Determine the (x, y) coordinate at the center of the cell enclosing the given text.  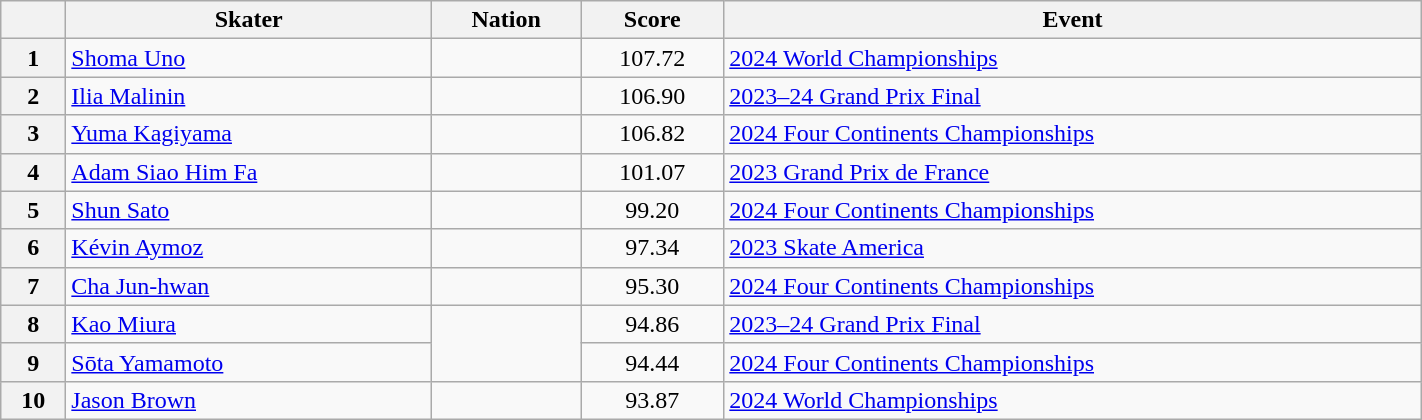
Nation (506, 20)
95.30 (652, 286)
Skater (249, 20)
93.87 (652, 400)
Ilia Malinin (249, 96)
2023 Skate America (1072, 248)
Jason Brown (249, 400)
94.86 (652, 324)
3 (34, 134)
Yuma Kagiyama (249, 134)
2023 Grand Prix de France (1072, 172)
106.82 (652, 134)
10 (34, 400)
Event (1072, 20)
Sōta Yamamoto (249, 362)
Shun Sato (249, 210)
97.34 (652, 248)
107.72 (652, 58)
4 (34, 172)
Kévin Aymoz (249, 248)
5 (34, 210)
9 (34, 362)
94.44 (652, 362)
6 (34, 248)
2 (34, 96)
1 (34, 58)
106.90 (652, 96)
Shoma Uno (249, 58)
Adam Siao Him Fa (249, 172)
Kao Miura (249, 324)
8 (34, 324)
Score (652, 20)
101.07 (652, 172)
99.20 (652, 210)
Cha Jun-hwan (249, 286)
7 (34, 286)
